Pinpoint the cell where the given text exists, returning its [X, Y] midpoint coordinate. 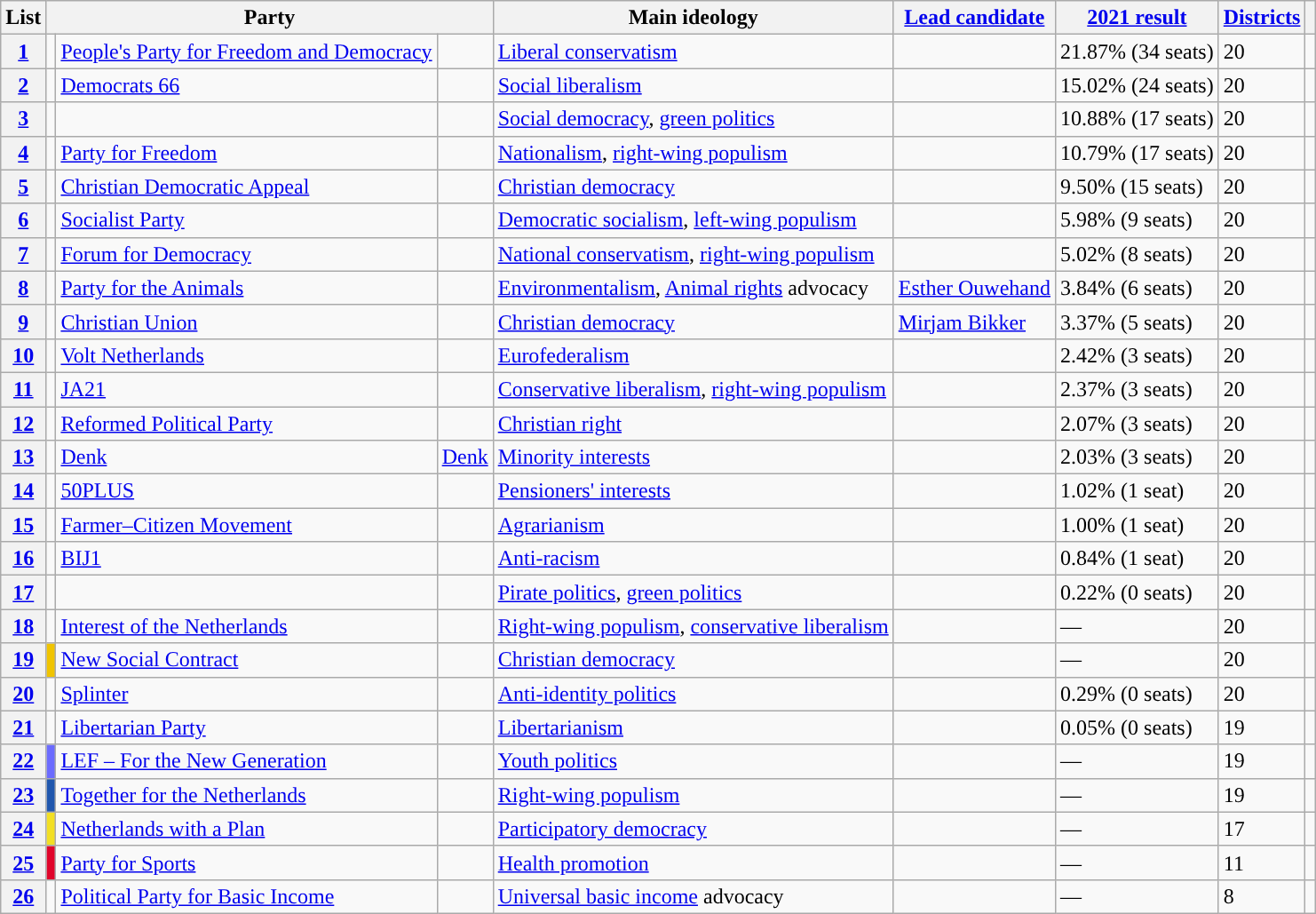
Together for the Netherlands [247, 795]
3.84% (6 seats) [1138, 288]
Main ideology [693, 18]
Conservative liberalism, right-wing populism [693, 389]
5.02% (8 seats) [1138, 254]
23 [23, 795]
JA21 [247, 389]
Universal basic income advocacy [693, 896]
Libertarianism [693, 727]
National conservatism, right-wing populism [693, 254]
12 [23, 424]
1.00% (1 seat) [1138, 525]
9 [23, 322]
21.87% (34 seats) [1138, 52]
26 [23, 896]
25 [23, 862]
5 [23, 187]
Social democracy, green politics [693, 119]
1.02% (1 seat) [1138, 491]
2021 result [1138, 18]
10.88% (17 seats) [1138, 119]
3 [23, 119]
Netherlands with a Plan [247, 829]
50PLUS [247, 491]
BIJ1 [247, 559]
Christian Democratic Appeal [247, 187]
13 [23, 457]
21 [23, 727]
Pensioners' interests [693, 491]
0.29% (0 seats) [1138, 694]
Environmentalism, Animal rights advocacy [693, 288]
Party [270, 18]
Volt Netherlands [247, 355]
18 [23, 626]
Anti-racism [693, 559]
Health promotion [693, 862]
15 [23, 525]
10 [23, 355]
0.05% (0 seats) [1138, 727]
Liberal conservatism [693, 52]
Right-wing populism [693, 795]
Libertarian Party [247, 727]
4 [23, 153]
14 [23, 491]
10.79% (17 seats) [1138, 153]
Christian Union [247, 322]
Christian right [693, 424]
Nationalism, right-wing populism [693, 153]
Party for Freedom [247, 153]
Districts [1262, 18]
Democratic socialism, left-wing populism [693, 220]
Right-wing populism, conservative liberalism [693, 626]
Mirjam Bikker [974, 322]
2.03% (3 seats) [1138, 457]
Agrarianism [693, 525]
Anti-identity politics [693, 694]
New Social Contract [247, 660]
Lead candidate [974, 18]
Esther Ouwehand [974, 288]
0.22% (0 seats) [1138, 592]
Splinter [247, 694]
5.98% (9 seats) [1138, 220]
2.37% (3 seats) [1138, 389]
15.02% (24 seats) [1138, 85]
People's Party for Freedom and Democracy [247, 52]
Forum for Democracy [247, 254]
Farmer–Citizen Movement [247, 525]
0.84% (1 seat) [1138, 559]
7 [23, 254]
3.37% (5 seats) [1138, 322]
Socialist Party [247, 220]
Political Party for Basic Income [247, 896]
2 [23, 85]
Youth politics [693, 761]
Pirate politics, green politics [693, 592]
Party for Sports [247, 862]
List [23, 18]
Social liberalism [693, 85]
Eurofederalism [693, 355]
Democrats 66 [247, 85]
1 [23, 52]
Participatory democracy [693, 829]
24 [23, 829]
2.42% (3 seats) [1138, 355]
Interest of the Netherlands [247, 626]
9.50% (15 seats) [1138, 187]
Reformed Political Party [247, 424]
LEF – For the New Generation [247, 761]
2.07% (3 seats) [1138, 424]
22 [23, 761]
Minority interests [693, 457]
6 [23, 220]
Party for the Animals [247, 288]
16 [23, 559]
